Return the (X, Y) coordinate for the center point of the cell that contains the specified text.  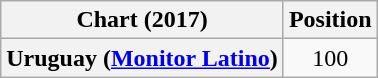
Position (330, 20)
100 (330, 58)
Chart (2017) (142, 20)
Uruguay (Monitor Latino) (142, 58)
